Output the [X, Y] coordinate of the center of the cell containing the given text.  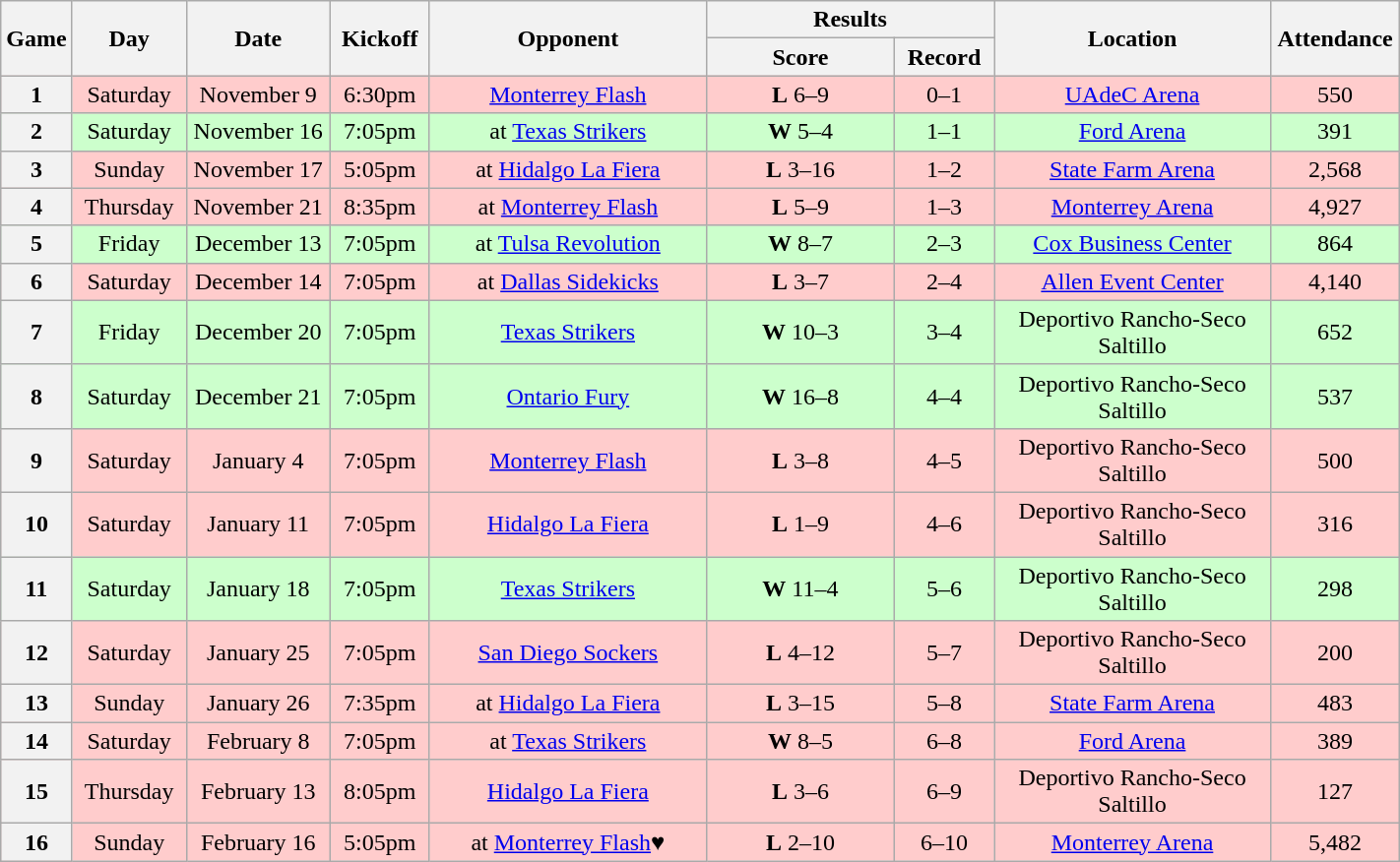
Day [129, 38]
11 [36, 588]
January 25 [258, 653]
Record [943, 57]
San Diego Sockers [567, 653]
391 [1335, 132]
16 [36, 842]
8:05pm [380, 791]
Cox Business Center [1132, 244]
Allen Event Center [1132, 281]
Kickoff [380, 38]
November 16 [258, 132]
January 26 [258, 704]
6–8 [943, 741]
6–9 [943, 791]
L 1–9 [799, 523]
12 [36, 653]
Score [799, 57]
L 3–16 [799, 169]
200 [1335, 653]
1–3 [943, 207]
at Monterrey Flash [567, 207]
6–10 [943, 842]
January 4 [258, 461]
November 21 [258, 207]
W 11–4 [799, 588]
Opponent [567, 38]
January 18 [258, 588]
February 8 [258, 741]
W 10–3 [799, 333]
1 [36, 94]
January 11 [258, 523]
0–1 [943, 94]
4 [36, 207]
1–2 [943, 169]
December 20 [258, 333]
4–4 [943, 396]
500 [1335, 461]
5–7 [943, 653]
December 14 [258, 281]
298 [1335, 588]
2,568 [1335, 169]
4,140 [1335, 281]
at Dallas Sidekicks [567, 281]
2–4 [943, 281]
L 4–12 [799, 653]
13 [36, 704]
3–4 [943, 333]
Date [258, 38]
8 [36, 396]
5–8 [943, 704]
W 5–4 [799, 132]
L 6–9 [799, 94]
at Tulsa Revolution [567, 244]
4–6 [943, 523]
Attendance [1335, 38]
652 [1335, 333]
2–3 [943, 244]
4,927 [1335, 207]
W 8–7 [799, 244]
389 [1335, 741]
5–6 [943, 588]
L 2–10 [799, 842]
L 3–7 [799, 281]
2 [36, 132]
3 [36, 169]
6 [36, 281]
L 3–6 [799, 791]
L 3–15 [799, 704]
February 16 [258, 842]
UAdeC Arena [1132, 94]
L 5–9 [799, 207]
Ontario Fury [567, 396]
9 [36, 461]
1–1 [943, 132]
Results [850, 20]
5 [36, 244]
15 [36, 791]
14 [36, 741]
W 8–5 [799, 741]
Location [1132, 38]
127 [1335, 791]
537 [1335, 396]
864 [1335, 244]
Game [36, 38]
February 13 [258, 791]
8:35pm [380, 207]
5,482 [1335, 842]
316 [1335, 523]
7 [36, 333]
December 21 [258, 396]
6:30pm [380, 94]
at Monterrey Flash♥ [567, 842]
7:35pm [380, 704]
November 9 [258, 94]
W 16–8 [799, 396]
10 [36, 523]
4–5 [943, 461]
November 17 [258, 169]
December 13 [258, 244]
550 [1335, 94]
L 3–8 [799, 461]
483 [1335, 704]
